Return the (x, y) coordinate for the center point of the cell that contains the specified text.  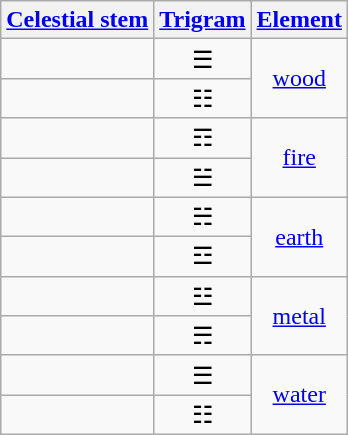
☱ (202, 178)
Element (299, 20)
☳ (202, 296)
earth (299, 236)
wood (299, 78)
metal (299, 316)
Trigram (202, 20)
Celestial stem (78, 20)
☴ (202, 336)
☵ (202, 217)
water (299, 394)
☲ (202, 257)
☶ (202, 138)
fire (299, 158)
